Search for the cell housing the specified text and yield its (x, y) center coordinate. 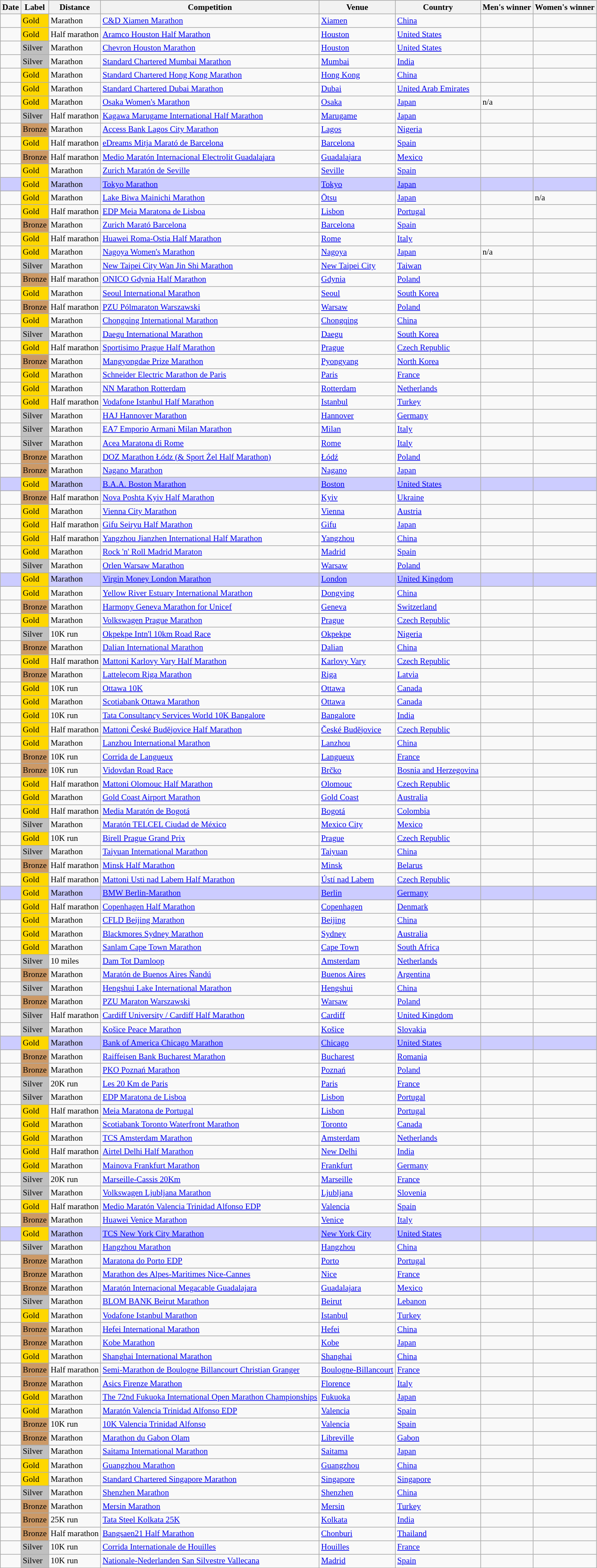
Standard Chartered Dubai Marathon (209, 89)
Chevron Houston Marathon (209, 48)
Maratón TELCEL Ciudad de México (209, 825)
Ukraine (438, 498)
Asics Firenze Marathon (209, 1384)
Boulogne-Billancourt (357, 1370)
Aramco Houston Half Marathon (209, 34)
Orlen Warsaw Marathon (209, 566)
The 72nd Fukuoka International Open Marathon Championships (209, 1397)
Ljubljana (357, 1193)
Access Bank Lagos City Marathon (209, 130)
Yellow River Estuary International Marathon (209, 593)
Chicago (357, 1043)
Tokyo Marathon (209, 184)
Bank of America Chicago Marathon (209, 1043)
Frankfurt (357, 1166)
DOZ Marathon Łódz (& Sport Żel Half Marathon) (209, 457)
Boston (357, 484)
New Taipei City Wan Jin Shi Marathon (209, 266)
Birell Prague Grand Prix (209, 839)
Tata Consultancy Services World 10K Bangalore (209, 716)
Taiwan (438, 266)
North Korea (438, 361)
Cardiff University / Cardiff Half Marathon (209, 1016)
United Arab Emirates (438, 89)
Women's winner (565, 7)
Berlin (357, 893)
Denmark (438, 907)
Maratón de Buenos Aires Ñandú (209, 975)
Okpekpe (357, 634)
Vodafone Istanbul Half Marathon (209, 402)
Airtel Delhi Half Marathon (209, 1152)
Maratón Internacional Megacable Guadalajara (209, 1288)
South Africa (438, 948)
Thailand (438, 1534)
Vidovdan Road Race (209, 770)
Guangzhou Marathon (209, 1465)
Seoul (357, 293)
Venice (357, 1220)
Hangzhou (357, 1248)
Marathon des Alpes-Maritimes Nice-Cannes (209, 1275)
Chongqing International Marathon (209, 320)
Brčko (357, 770)
Virgin Money London Marathon (209, 579)
Mattoni Olomouc Half Marathon (209, 784)
Dalian (357, 648)
Beijing (357, 920)
London (357, 579)
Meia Maratona de Portugal (209, 1111)
Riga (357, 675)
Label (34, 7)
Sportisimo Prague Half Marathon (209, 348)
Pyongyang (357, 361)
Bogotá (357, 811)
BLOM BANK Beirut Marathon (209, 1302)
25K run (75, 1520)
EDP Meia Maratona de Lisboa (209, 212)
EDP Maratona de Lisboa (209, 1098)
B.A.A. Boston Marathon (209, 484)
Shenzhen (357, 1493)
Houilles (357, 1547)
Nagano Marathon (209, 470)
Dongying (357, 593)
Libreville (357, 1438)
Milan (357, 429)
Semi-Marathon de Boulogne Billancourt Christian Granger (209, 1370)
Dalian International Marathon (209, 648)
TCS Amsterdam Marathon (209, 1139)
Medio Maratón Internacional Electrolit Guadalajara (209, 157)
Copenhagen (357, 907)
Marseille-Cassis 20Km (209, 1179)
Venue (357, 7)
Lebanon (438, 1302)
Beirut (357, 1302)
Łódź (357, 457)
Hangzhou Marathon (209, 1248)
Standard Chartered Mumbai Marathon (209, 62)
Competition (209, 7)
TCS New York City Marathon (209, 1234)
Seoul International Marathon (209, 293)
Mattoni České Budějovice Half Marathon (209, 730)
Belarus (438, 866)
Nova Poshta Kyiv Half Marathon (209, 498)
Men's winner (507, 7)
Kobe (357, 1343)
Nice (357, 1275)
Tata Steel Kolkata 25K (209, 1520)
Minsk (357, 866)
Bosnia and Herzegovina (438, 770)
Košice (357, 1030)
Mersin (357, 1506)
Standard Chartered Singapore Marathon (209, 1479)
Country (438, 7)
Hannover (357, 416)
BMW Berlin-Marathon (209, 893)
Schneider Electric Marathon de Paris (209, 375)
Gold Coast (357, 798)
Rotterdam (357, 389)
Raiffeisen Bank Bucharest Marathon (209, 1057)
Porto (357, 1261)
Bangsaen21 Half Marathon (209, 1534)
New Delhi (357, 1152)
Kyiv (357, 498)
Latvia (438, 675)
Hong Kong (357, 75)
Marathon du Gabon Olam (209, 1438)
Kolkata (357, 1520)
Marseille (357, 1179)
Maratona do Porto EDP (209, 1261)
HAJ Hannover Marathon (209, 416)
Karlovy Vary (357, 661)
Mumbai (357, 62)
Mexico City (357, 825)
Toronto (357, 1125)
Vodafone Istanbul Marathon (209, 1316)
Corrida Internationale de Houilles (209, 1547)
Lanzhou International Marathon (209, 743)
Taiyuan International Marathon (209, 852)
ONICO Gdynia Half Marathon (209, 280)
Bucharest (357, 1057)
Bangalore (357, 716)
NN Marathon Rotterdam (209, 389)
Cape Town (357, 948)
Gold Coast Airport Marathon (209, 798)
Standard Chartered Hong Kong Marathon (209, 75)
Blackmores Sydney Marathon (209, 934)
Poznań (357, 1070)
Medio Maratón Valencia Trinidad Alfonso EDP (209, 1207)
Nationale-Nederlanden San Silvestre Vallecana (209, 1561)
Les 20 Km de Paris (209, 1084)
Date (11, 7)
České Budějovice (357, 730)
Cardiff (357, 1016)
New York City (357, 1234)
10K Valencia Trinidad Alfonso (209, 1425)
Geneva (357, 607)
Shanghai International Marathon (209, 1356)
Colombia (438, 811)
Acea Maratona di Rome (209, 443)
eDreams Mitja Marató de Barcelona (209, 143)
Buenos Aires (357, 975)
Seville (357, 171)
PZU Maraton Warszawski (209, 1002)
Mattoni Karlovy Vary Half Marathon (209, 661)
Nagoya (357, 252)
Nagoya Women's Marathon (209, 252)
Shenzhen Marathon (209, 1493)
Osaka Women's Marathon (209, 103)
Daegu International Marathon (209, 334)
Lagos (357, 130)
Saitama (357, 1452)
PKO Poznań Marathon (209, 1070)
Copenhagen Half Marathon (209, 907)
Gifu Seiryu Half Marathon (209, 525)
Switzerland (438, 607)
Lake Biwa Mainichi Marathon (209, 198)
Mersin Marathon (209, 1506)
Scotiabank Ottawa Marathon (209, 702)
Hengshui Lake International Marathon (209, 989)
Dam Tot Damloop (209, 961)
Huawei Roma-Ostia Half Marathon (209, 239)
Volkswagen Prague Marathon (209, 620)
Okpekpe Intn'l 10km Road Race (209, 634)
CFLD Beijing Marathon (209, 920)
Ottawa 10K (209, 689)
Sanlam Cape Town Marathon (209, 948)
Kobe Marathon (209, 1343)
Hengshui (357, 989)
Nagano (357, 470)
Volkswagen Ljubljana Marathon (209, 1193)
Marugame (357, 116)
10 miles (75, 961)
Romania (438, 1057)
Vienna City Marathon (209, 511)
Rock 'n' Roll Madrid Maraton (209, 552)
Yangzhou Jianzhen International Half Marathon (209, 539)
Yangzhou (357, 539)
Sydney (357, 934)
Gdynia (357, 280)
Minsk Half Marathon (209, 866)
Florence (357, 1384)
Hefei (357, 1329)
Mainova Frankfurt Marathon (209, 1166)
Ústí nad Labem (357, 880)
Vienna (357, 511)
Shanghai (357, 1356)
Dubai (357, 89)
Xiamen (357, 21)
Saitama International Marathon (209, 1452)
Langueux (357, 757)
Košice Peace Marathon (209, 1030)
Maratón Valencia Trinidad Alfonso EDP (209, 1411)
Lanzhou (357, 743)
Slovakia (438, 1030)
Argentina (438, 975)
Mattoni Usti nad Labem Half Marathon (209, 880)
Lattelecom Riga Marathon (209, 675)
Chonburi (357, 1534)
Harmony Geneva Marathon for Unicef (209, 607)
Chongqing (357, 320)
Corrida de Langueux (209, 757)
Daegu (357, 334)
Media Maratón de Bogotá (209, 811)
Taiyuan (357, 852)
Slovenia (438, 1193)
Guangzhou (357, 1465)
Tokyo (357, 184)
Zurich Maratón de Seville (209, 171)
PZU Pólmaraton Warszawski (209, 307)
Hefei International Marathon (209, 1329)
Scotiabank Toronto Waterfront Marathon (209, 1125)
Fukuoka (357, 1397)
C&D Xiamen Marathon (209, 21)
EA7 Emporio Armani Milan Marathon (209, 429)
Huawei Venice Marathon (209, 1220)
Zurich Marató Barcelona (209, 225)
Kagawa Marugame International Half Marathon (209, 116)
Olomouc (357, 784)
Osaka (357, 103)
Ōtsu (357, 198)
Distance (75, 7)
New Taipei City (357, 266)
Mangyongdae Prize Marathon (209, 361)
Gifu (357, 525)
Gabon (438, 1438)
Austria (438, 511)
